Locate the cell with the specified text and output its (x, y) center coordinate. 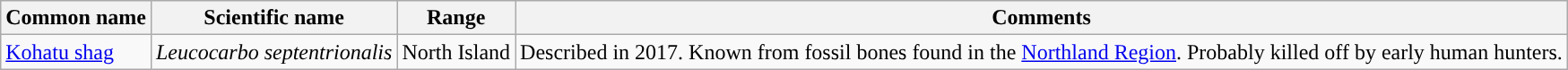
Scientific name (273, 18)
Leucocarbo septentrionalis (273, 52)
Described in 2017. Known from fossil bones found in the Northland Region. Probably killed off by early human hunters. (1042, 52)
Range (456, 18)
Common name (76, 18)
Comments (1042, 18)
North Island (456, 52)
Kohatu shag (76, 52)
